Output the (X, Y) coordinate of the center of the cell containing the given text.  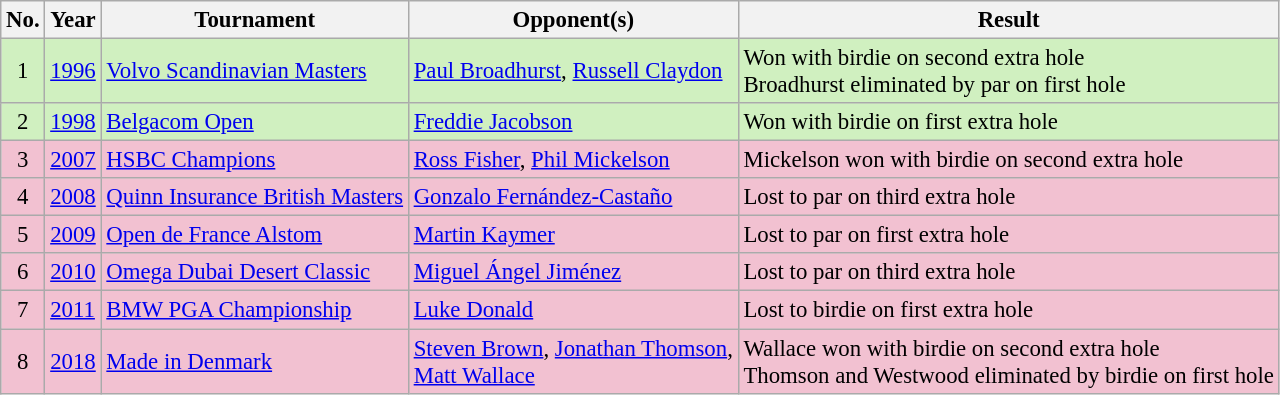
3 (23, 160)
Mickelson won with birdie on second extra hole (1008, 160)
Wallace won with birdie on second extra holeThomson and Westwood eliminated by birdie on first hole (1008, 362)
Steven Brown, Jonathan Thomson, Matt Wallace (573, 362)
2010 (73, 273)
Won with birdie on second extra holeBroadhurst eliminated by par on first hole (1008, 72)
Omega Dubai Desert Classic (254, 273)
Ross Fisher, Phil Mickelson (573, 160)
Freddie Jacobson (573, 122)
1 (23, 72)
2008 (73, 197)
Quinn Insurance British Masters (254, 197)
Belgacom Open (254, 122)
2007 (73, 160)
2018 (73, 362)
Luke Donald (573, 310)
HSBC Champions (254, 160)
No. (23, 20)
5 (23, 235)
Year (73, 20)
1996 (73, 72)
6 (23, 273)
Won with birdie on first extra hole (1008, 122)
8 (23, 362)
Miguel Ángel Jiménez (573, 273)
Volvo Scandinavian Masters (254, 72)
Paul Broadhurst, Russell Claydon (573, 72)
2 (23, 122)
Tournament (254, 20)
2009 (73, 235)
Open de France Alstom (254, 235)
Opponent(s) (573, 20)
4 (23, 197)
Lost to par on first extra hole (1008, 235)
BMW PGA Championship (254, 310)
Martin Kaymer (573, 235)
Made in Denmark (254, 362)
Gonzalo Fernández-Castaño (573, 197)
7 (23, 310)
Lost to birdie on first extra hole (1008, 310)
2011 (73, 310)
1998 (73, 122)
Result (1008, 20)
